For the text-containing cell, return its midpoint in (x, y) coordinate format. 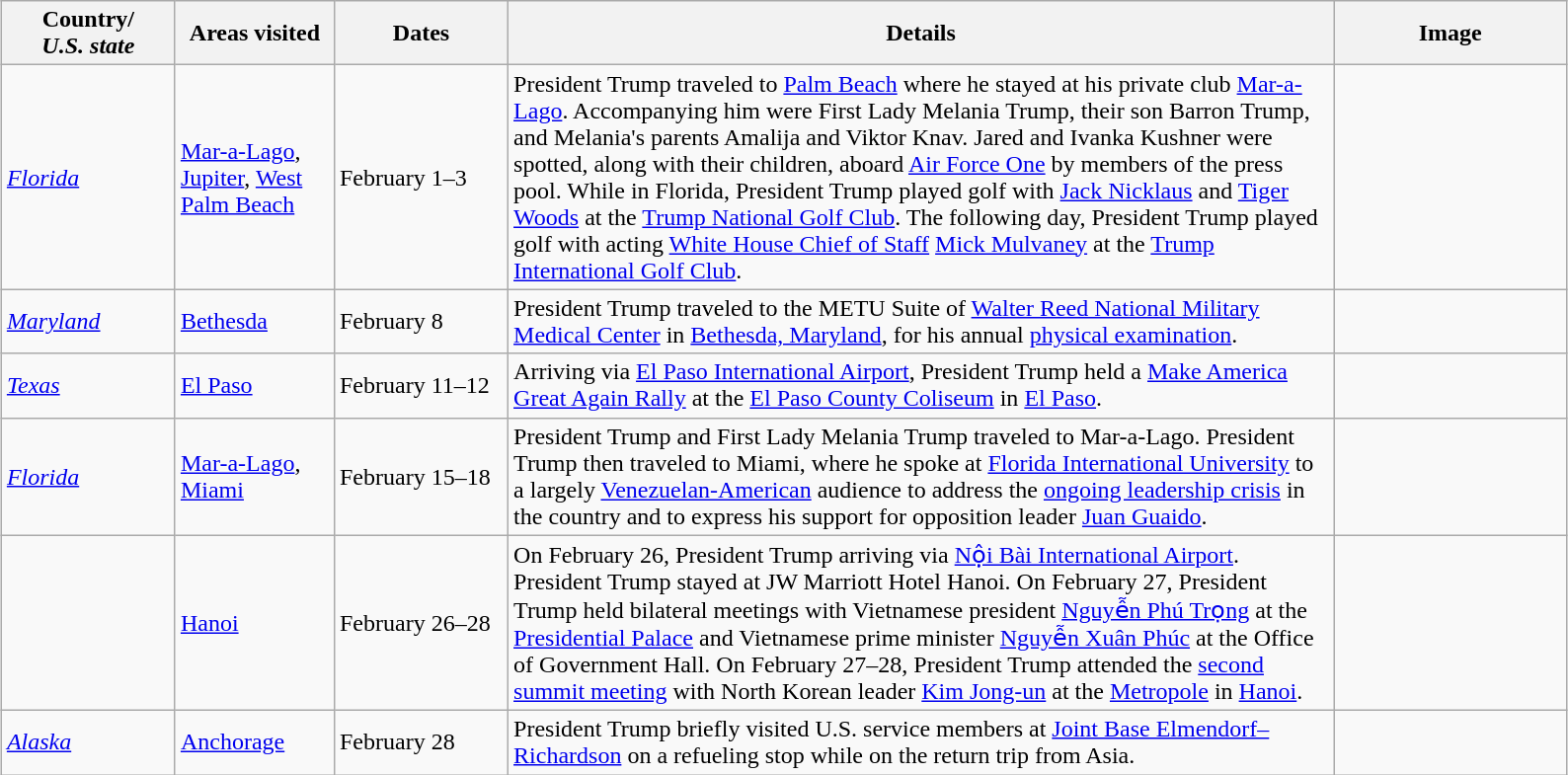
Arriving via El Paso International Airport, President Trump held a Make America Great Again Rally at the El Paso County Coliseum in El Paso. (921, 385)
Country/U.S. state (88, 34)
February 8 (421, 322)
El Paso (255, 385)
Alaska (88, 742)
Hanoi (255, 623)
Areas visited (255, 34)
Mar-a-Lago, Miami (255, 476)
Mar-a-Lago, Jupiter, West Palm Beach (255, 178)
Dates (421, 34)
February 28 (421, 742)
February 15–18 (421, 476)
Bethesda (255, 322)
Image (1450, 34)
President Trump briefly visited U.S. service members at Joint Base Elmendorf–Richardson on a refueling stop while on the return trip from Asia. (921, 742)
Anchorage (255, 742)
February 26–28 (421, 623)
Maryland (88, 322)
Details (921, 34)
Texas (88, 385)
February 11–12 (421, 385)
February 1–3 (421, 178)
